Output the (x, y) coordinate of the center of the cell containing the given text.  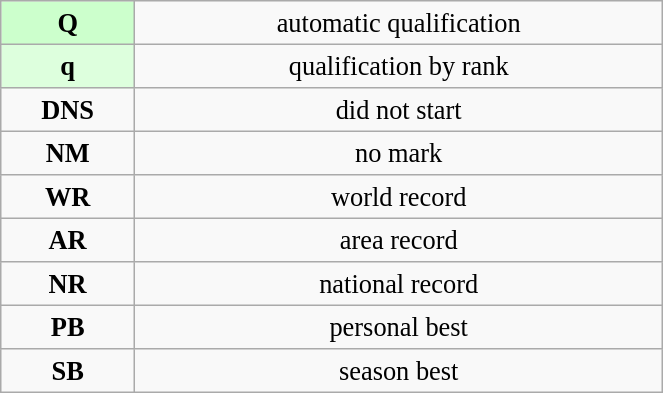
Q (68, 22)
SB (68, 371)
WR (68, 197)
did not start (399, 109)
no mark (399, 153)
world record (399, 197)
national record (399, 284)
NR (68, 284)
qualification by rank (399, 66)
NM (68, 153)
season best (399, 371)
area record (399, 240)
PB (68, 327)
DNS (68, 109)
automatic qualification (399, 22)
personal best (399, 327)
AR (68, 240)
q (68, 66)
